Output the [X, Y] coordinate of the center of the cell containing the given text.  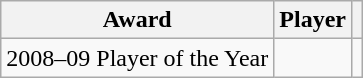
Player [313, 20]
2008–09 Player of the Year [138, 58]
Award [138, 20]
